Capture the cell that displays the provided text and extract its (x, y) central coordinate. 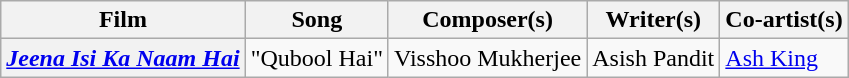
Jeena Isi Ka Naam Hai (123, 58)
"Qubool Hai" (316, 58)
Asish Pandit (654, 58)
Song (316, 20)
Writer(s) (654, 20)
Co-artist(s) (784, 20)
Film (123, 20)
Composer(s) (487, 20)
Ash King (784, 58)
Visshoo Mukherjee (487, 58)
